Output the [x, y] coordinate of the center of the cell containing the given text.  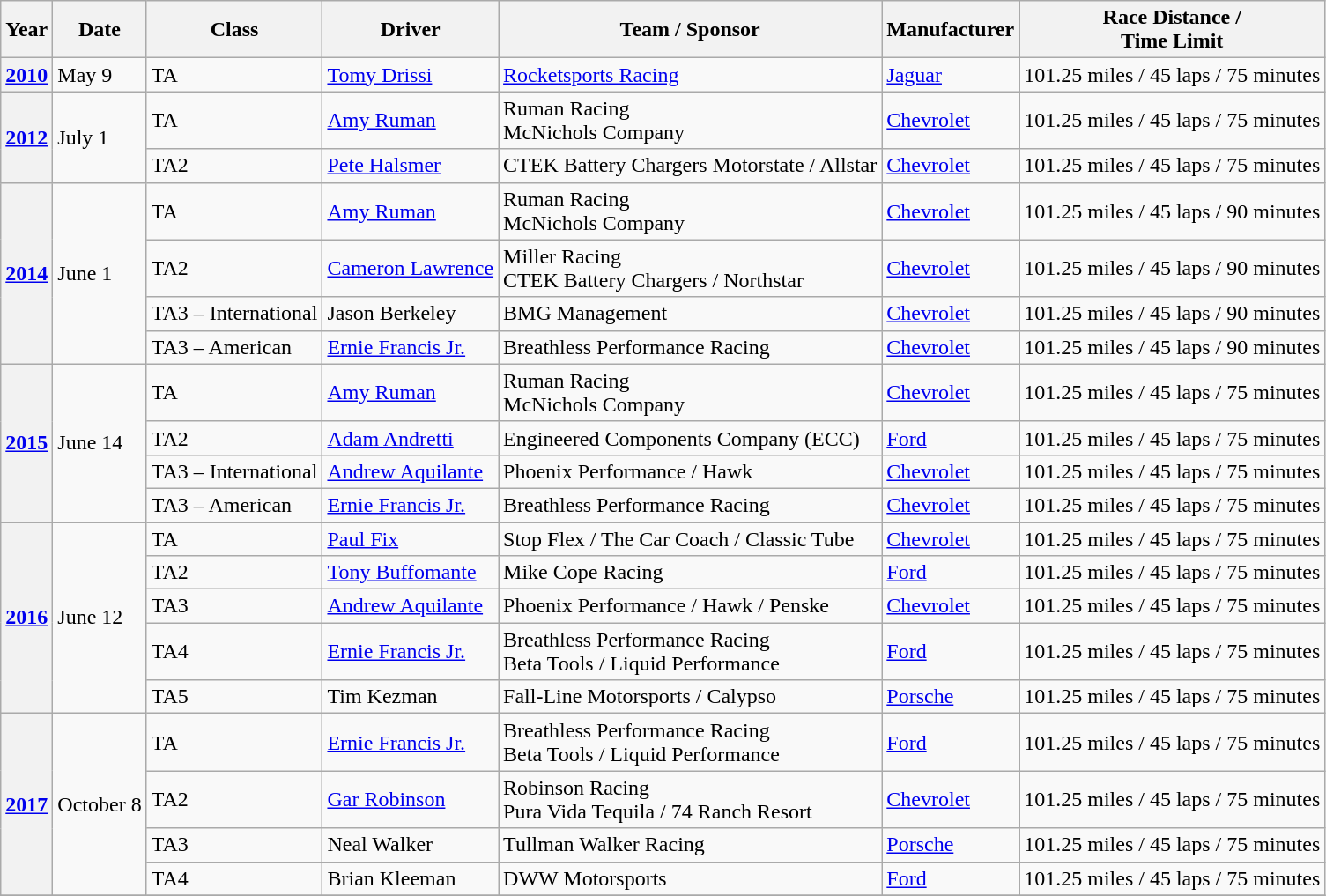
Tony Buffomante [411, 573]
Fall-Line Motorsports / Calypso [691, 697]
Adam Andretti [411, 438]
Tullman Walker Racing [691, 845]
Driver [411, 30]
Phoenix Performance / Hawk [691, 471]
Jaguar [951, 75]
Team / Sponsor [691, 30]
Brian Kleeman [411, 878]
Tim Kezman [411, 697]
2012 [26, 137]
Date [100, 30]
2015 [26, 442]
2010 [26, 75]
TA5 [234, 697]
Jason Berkeley [411, 314]
Year [26, 30]
Race Distance /Time Limit [1172, 30]
CTEK Battery Chargers Motorstate / Allstar [691, 166]
Gar Robinson [411, 800]
DWW Motorsports [691, 878]
June 14 [100, 442]
Mike Cope Racing [691, 573]
Miller RacingCTEK Battery Chargers / Northstar [691, 268]
July 1 [100, 137]
Phoenix Performance / Hawk / Penske [691, 606]
Robinson RacingPura Vida Tequila / 74 Ranch Resort [691, 800]
BMG Management [691, 314]
June 12 [100, 617]
2017 [26, 804]
2014 [26, 273]
Manufacturer [951, 30]
May 9 [100, 75]
2016 [26, 617]
Tomy Drissi [411, 75]
Rocketsports Racing [691, 75]
Stop Flex / The Car Coach / Classic Tube [691, 538]
Cameron Lawrence [411, 268]
Pete Halsmer [411, 166]
October 8 [100, 804]
Paul Fix [411, 538]
Engineered Components Company (ECC) [691, 438]
Class [234, 30]
Neal Walker [411, 845]
June 1 [100, 273]
